Identify which cell holds the provided text, then report its (X, Y) central coordinate. 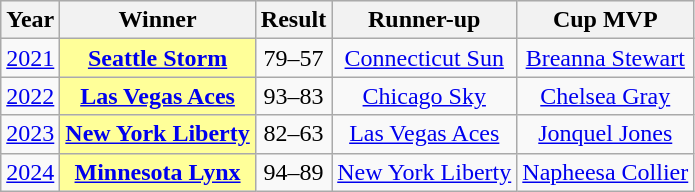
Napheesa Collier (606, 172)
79–57 (293, 58)
2021 (30, 58)
94–89 (293, 172)
2024 (30, 172)
Seattle Storm (158, 58)
93–83 (293, 96)
Cup MVP (606, 20)
82–63 (293, 134)
Year (30, 20)
Chicago Sky (424, 96)
Winner (158, 20)
Chelsea Gray (606, 96)
Connecticut Sun (424, 58)
2022 (30, 96)
Breanna Stewart (606, 58)
Jonquel Jones (606, 134)
Runner-up (424, 20)
2023 (30, 134)
Result (293, 20)
Minnesota Lynx (158, 172)
